Return [X, Y] of the center of cell containing provided text 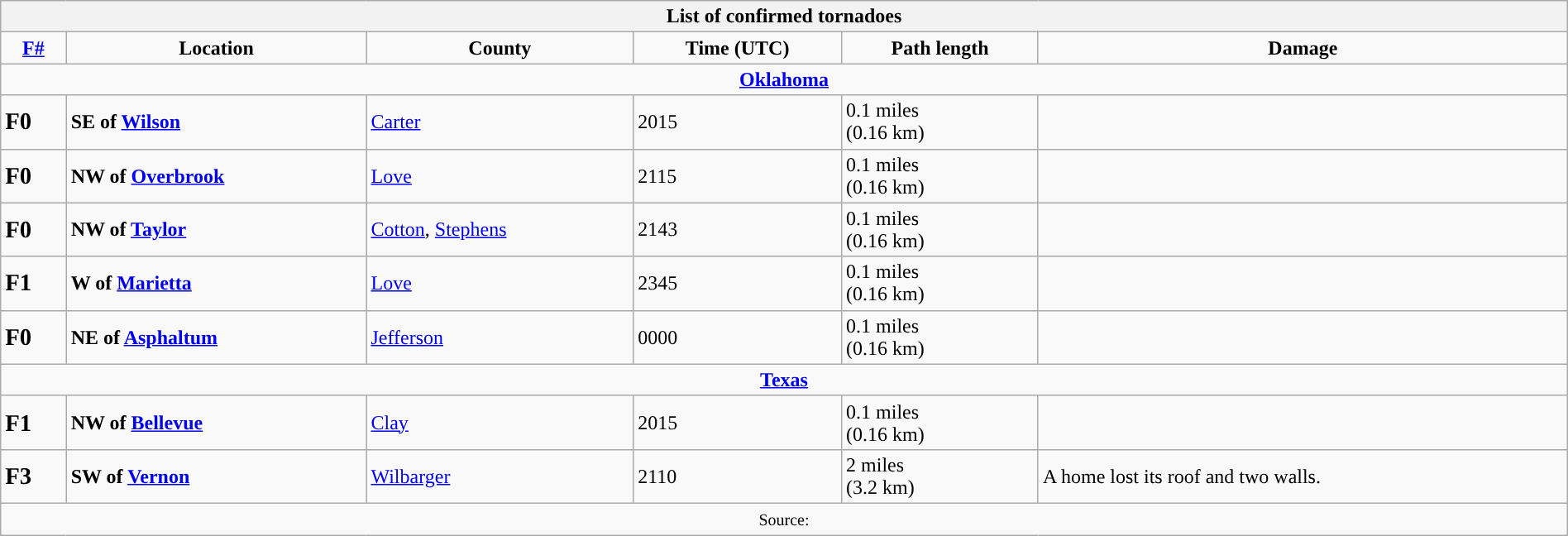
NW of Taylor [217, 230]
Jefferson [500, 337]
Texas [784, 380]
Path length [940, 48]
SW of Vernon [217, 476]
County [500, 48]
Time (UTC) [738, 48]
Oklahoma [784, 79]
Wilbarger [500, 476]
0000 [738, 337]
Source: [784, 519]
2110 [738, 476]
A home lost its roof and two walls. [1303, 476]
SE of Wilson [217, 122]
Carter [500, 122]
NE of Asphaltum [217, 337]
W of Marietta [217, 283]
F# [33, 48]
NW of Overbrook [217, 175]
2143 [738, 230]
Clay [500, 422]
2115 [738, 175]
2345 [738, 283]
Cotton, Stephens [500, 230]
2 miles (3.2 km) [940, 476]
F3 [33, 476]
List of confirmed tornadoes [784, 17]
Damage [1303, 48]
NW of Bellevue [217, 422]
Location [217, 48]
